Scan for the cell matching the given text and deliver its [x, y] coordinate at center. 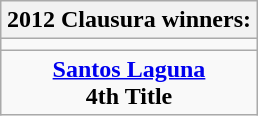
Santos Laguna4th Title [128, 82]
2012 Clausura winners: [128, 20]
